For the text-containing cell, return its midpoint in (x, y) coordinate format. 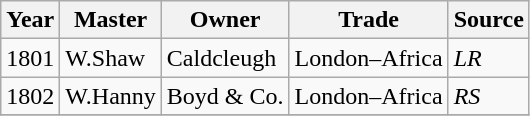
LR (488, 58)
RS (488, 96)
Source (488, 20)
1801 (30, 58)
W.Hanny (111, 96)
W.Shaw (111, 58)
Master (111, 20)
1802 (30, 96)
Caldcleugh (225, 58)
Owner (225, 20)
Trade (368, 20)
Boyd & Co. (225, 96)
Year (30, 20)
